Determine the (x, y) coordinate at the center of the cell enclosing the given text.  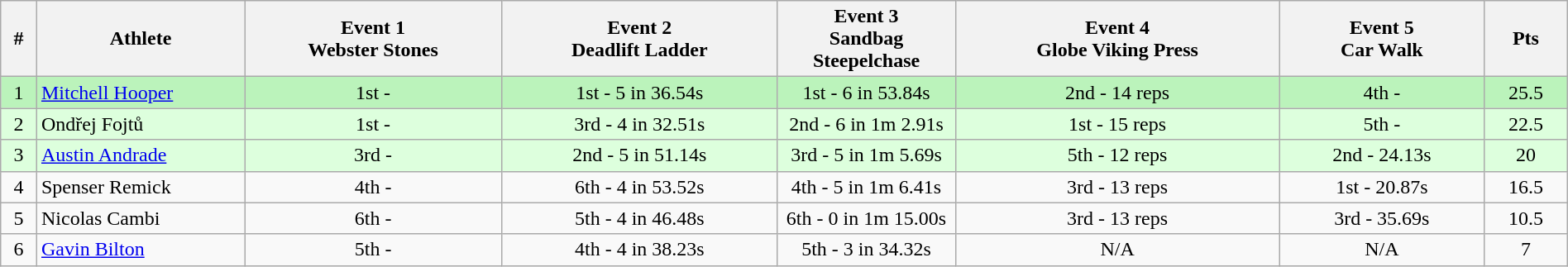
Mitchell Hooper (141, 93)
Spenser Remick (141, 187)
# (19, 39)
6 (19, 250)
Event 3Sandbag Steepelchase (867, 39)
7 (1527, 250)
Event 4Globe Viking Press (1117, 39)
2nd - 24.13s (1381, 155)
Gavin Bilton (141, 250)
Event 5Car Walk (1381, 39)
2nd - 14 reps (1117, 93)
4th - 4 in 38.23s (640, 250)
3rd - 35.69s (1381, 218)
20 (1527, 155)
Event 2Deadlift Ladder (640, 39)
Pts (1527, 39)
5th - 4 in 46.48s (640, 218)
6th - 0 in 1m 15.00s (867, 218)
Austin Andrade (141, 155)
Ondřej Fojtů (141, 124)
4th - 5 in 1m 6.41s (867, 187)
4 (19, 187)
1st - 5 in 36.54s (640, 93)
3 (19, 155)
3rd - 5 in 1m 5.69s (867, 155)
Nicolas Cambi (141, 218)
22.5 (1527, 124)
1 (19, 93)
5th - 12 reps (1117, 155)
5th - 3 in 34.32s (867, 250)
Athlete (141, 39)
2nd - 6 in 1m 2.91s (867, 124)
2 (19, 124)
Event 1Webster Stones (374, 39)
1st - 6 in 53.84s (867, 93)
6th - 4 in 53.52s (640, 187)
5 (19, 218)
16.5 (1527, 187)
6th - (374, 218)
10.5 (1527, 218)
3rd - 4 in 32.51s (640, 124)
2nd - 5 in 51.14s (640, 155)
3rd - (374, 155)
1st - 15 reps (1117, 124)
25.5 (1527, 93)
1st - 20.87s (1381, 187)
